For the text-containing cell, return its midpoint in (X, Y) coordinate format. 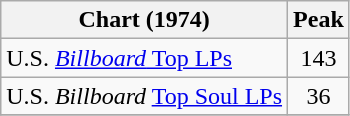
36 (319, 96)
Peak (319, 20)
143 (319, 58)
U.S. Billboard Top LPs (144, 58)
Chart (1974) (144, 20)
U.S. Billboard Top Soul LPs (144, 96)
